Output the [x, y] coordinate of the center of the cell containing the given text.  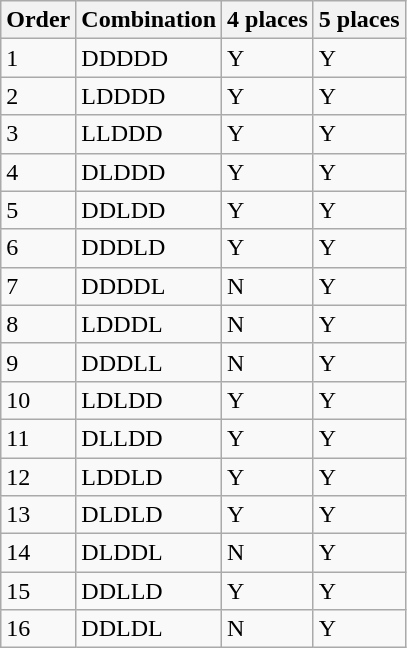
DLDDL [149, 553]
14 [38, 553]
8 [38, 324]
Combination [149, 20]
LDLDD [149, 400]
DDDDD [149, 58]
4 places [268, 20]
DDLLD [149, 591]
LLDDD [149, 134]
DDLDD [149, 210]
13 [38, 515]
DLDLD [149, 515]
DDDLL [149, 362]
6 [38, 248]
1 [38, 58]
LDDDL [149, 324]
12 [38, 477]
10 [38, 400]
4 [38, 172]
DDLDL [149, 629]
DLLDD [149, 438]
DLDDD [149, 172]
16 [38, 629]
2 [38, 96]
9 [38, 362]
3 [38, 134]
LDDDD [149, 96]
Order [38, 20]
15 [38, 591]
7 [38, 286]
5 places [359, 20]
DDDLD [149, 248]
11 [38, 438]
5 [38, 210]
DDDDL [149, 286]
LDDLD [149, 477]
